Output the (X, Y) coordinate of the center of the cell containing the given text.  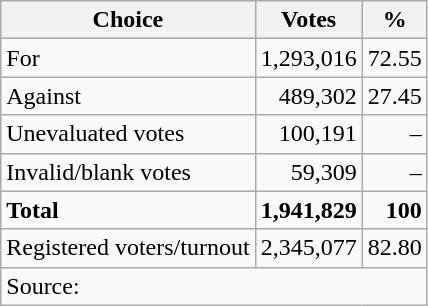
Votes (308, 20)
Choice (128, 20)
Unevaluated votes (128, 134)
100,191 (308, 134)
27.45 (394, 96)
Against (128, 96)
For (128, 58)
Invalid/blank votes (128, 172)
Source: (214, 286)
% (394, 20)
100 (394, 210)
489,302 (308, 96)
59,309 (308, 172)
2,345,077 (308, 248)
82.80 (394, 248)
1,941,829 (308, 210)
Total (128, 210)
1,293,016 (308, 58)
Registered voters/turnout (128, 248)
72.55 (394, 58)
